Locate the cell with the specified text and output its [X, Y] center coordinate. 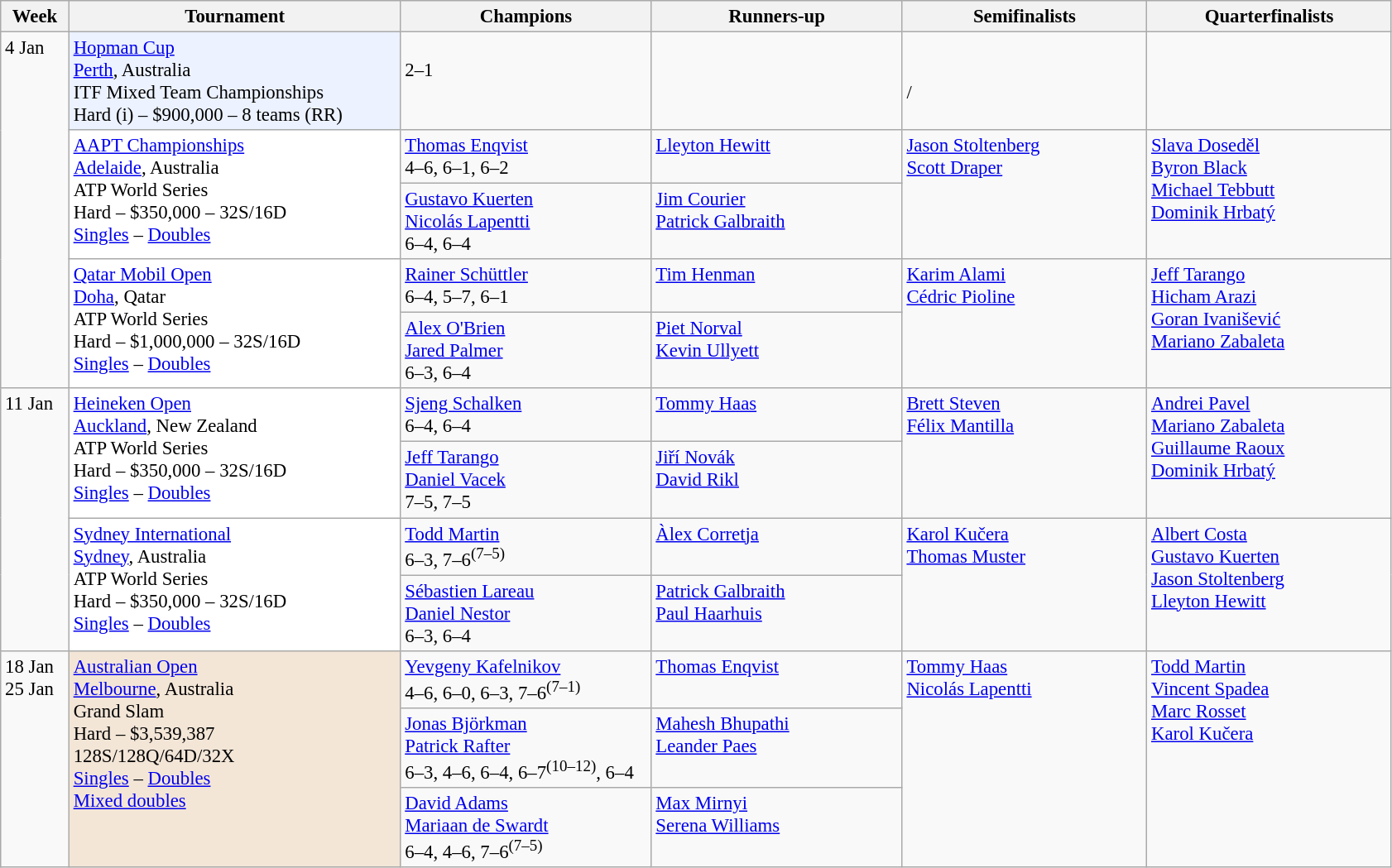
Tim Henman [776, 286]
Tommy Haas [776, 415]
Alex O'Brien Jared Palmer6–3, 6–4 [526, 351]
Qatar Mobil OpenDoha, QatarATP World SeriesHard – $1,000,000 – 32S/16DSingles – Doubles [235, 324]
Jonas Björkman Patrick Rafter6–3, 4–6, 6–4, 6–7(10–12), 6–4 [526, 748]
Jeff Tarango Daniel Vacek7–5, 7–5 [526, 480]
Slava Doseděl Byron Black Michael Tebbutt Dominik Hrbatý [1270, 194]
18 Jan 25 Jan [35, 759]
Tommy Haas Nicolás Lapentti [1025, 759]
Karim Alami Cédric Pioline [1025, 324]
Semifinalists [1025, 17]
Gustavo Kuerten Nicolás Lapentti6–4, 6–4 [526, 222]
Karol Kučera Thomas Muster [1025, 584]
Todd Martin6–3, 7–6(7–5) [526, 546]
David Adams Mariaan de Swardt6–4, 4–6, 7–6(7–5) [526, 827]
Piet Norval Kevin Ullyett [776, 351]
Andrei Pavel Mariano Zabaleta Guillaume Raoux Dominik Hrbatý [1270, 453]
4 Jan [35, 210]
Australian Open Melbourne, AustraliaGrand SlamHard – $3,539,387128S/128Q/64D/32XSingles – Doubles Mixed doubles [235, 759]
Runners-up [776, 17]
11 Jan [35, 520]
2–1 [526, 81]
Champions [526, 17]
Mahesh Bhupathi Leander Paes [776, 748]
Yevgeny Kafelnikov4–6, 6–0, 6–3, 7–6(7–1) [526, 679]
Jeff Tarango Hicham Arazi Goran Ivanišević Mariano Zabaleta [1270, 324]
Thomas Enqvist [776, 679]
Jiří Novák David Rikl [776, 480]
Quarterfinalists [1270, 17]
Albert Costa Gustavo Kuerten Jason Stoltenberg Lleyton Hewitt [1270, 584]
Hopman Cup Perth, AustraliaITF Mixed Team ChampionshipsHard (i) – $900,000 – 8 teams (RR) [235, 81]
Brett Steven Félix Mantilla [1025, 453]
Todd Martin Vincent Spadea Marc Rosset Karol Kučera [1270, 759]
Sébastien Lareau Daniel Nestor6–3, 6–4 [526, 613]
Sydney International Sydney, AustraliaATP World SeriesHard – $350,000 – 32S/16DSingles – Doubles [235, 584]
Thomas Enqvist4–6, 6–1, 6–2 [526, 157]
/ [1025, 81]
Lleyton Hewitt [776, 157]
Jason Stoltenberg Scott Draper [1025, 194]
AAPT Championships Adelaide, AustraliaATP World SeriesHard – $350,000 – 32S/16DSingles – Doubles [235, 194]
Patrick Galbraith Paul Haarhuis [776, 613]
Sjeng Schalken6–4, 6–4 [526, 415]
Rainer Schüttler6–4, 5–7, 6–1 [526, 286]
Jim Courier Patrick Galbraith [776, 222]
Heineken Open Auckland, New ZealandATP World SeriesHard – $350,000 – 32S/16DSingles – Doubles [235, 453]
Max Mirnyi Serena Williams [776, 827]
Àlex Corretja [776, 546]
Tournament [235, 17]
Week [35, 17]
